Search for the cell housing the specified text and yield its (X, Y) center coordinate. 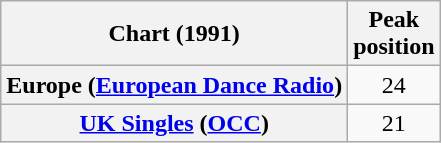
Chart (1991) (174, 34)
UK Singles (OCC) (174, 123)
Europe (European Dance Radio) (174, 85)
Peakposition (394, 34)
21 (394, 123)
24 (394, 85)
